Capture the cell that displays the provided text and extract its (X, Y) central coordinate. 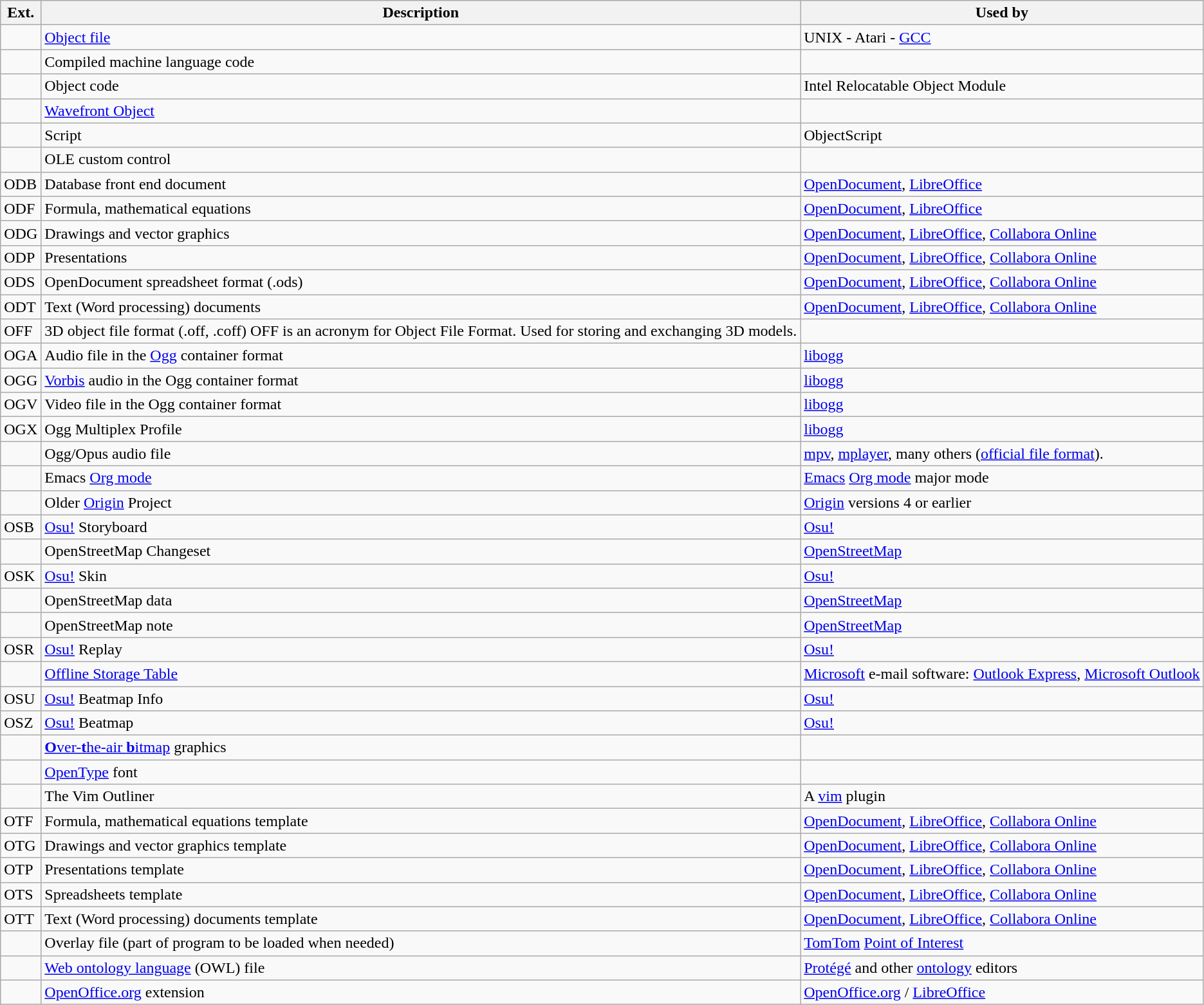
Protégé and other ontology editors (1002, 968)
OTP (21, 870)
Object file (421, 37)
OpenOffice.org extension (421, 992)
Text (Word processing) documents template (421, 919)
Overlay file (part of program to be loaded when needed) (421, 943)
ODP (21, 257)
Database front end document (421, 184)
Object code (421, 86)
Drawings and vector graphics (421, 233)
3D object file format (.off, .coff) OFF is an acronym for Object File Format. Used for storing and exchanging 3D models. (421, 331)
Drawings and vector graphics template (421, 845)
OGV (21, 405)
Older Origin Project (421, 502)
OTS (21, 894)
ODF (21, 208)
Ext. (21, 13)
OSZ (21, 723)
OSB (21, 527)
Text (Word processing) documents (421, 307)
Formula, mathematical equations template (421, 821)
OTT (21, 919)
Ogg/Opus audio file (421, 454)
Presentations (421, 257)
OFF (21, 331)
Osu! Replay (421, 649)
Emacs Org mode major mode (1002, 478)
OTG (21, 845)
Compiled machine language code (421, 62)
TomTom Point of Interest (1002, 943)
OpenDocument spreadsheet format (.ods) (421, 282)
A vim plugin (1002, 797)
Formula, mathematical equations (421, 208)
Over-the-air bitmap graphics (421, 748)
mpv, mplayer, many others (official file format). (1002, 454)
Origin versions 4 or earlier (1002, 502)
Description (421, 13)
OSU (21, 698)
Intel Relocatable Object Module (1002, 86)
Used by (1002, 13)
ODB (21, 184)
Audio file in the Ogg container format (421, 356)
Osu! Beatmap (421, 723)
Emacs Org mode (421, 478)
OGA (21, 356)
Spreadsheets template (421, 894)
Ogg Multiplex Profile (421, 429)
Wavefront Object (421, 111)
Presentations template (421, 870)
UNIX - Atari - GCC (1002, 37)
OGG (21, 380)
ODG (21, 233)
OGX (21, 429)
Video file in the Ogg container format (421, 405)
Script (421, 135)
Web ontology language (OWL) file (421, 968)
Microsoft e-mail software: Outlook Express, Microsoft Outlook (1002, 674)
Osu! Storyboard (421, 527)
OpenType font (421, 772)
ODS (21, 282)
OTF (21, 821)
Vorbis audio in the Ogg container format (421, 380)
Osu! Beatmap Info (421, 698)
The Vim Outliner (421, 797)
ODT (21, 307)
OSK (21, 576)
OpenStreetMap note (421, 625)
OLE custom control (421, 160)
Osu! Skin (421, 576)
OSR (21, 649)
Offline Storage Table (421, 674)
ObjectScript (1002, 135)
OpenStreetMap Changeset (421, 551)
OpenStreetMap data (421, 600)
OpenOffice.org / LibreOffice (1002, 992)
